Search for the cell housing the specified text and yield its (X, Y) center coordinate. 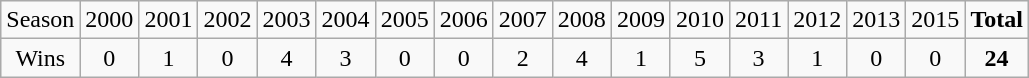
2012 (818, 20)
Season (40, 20)
2013 (876, 20)
5 (700, 58)
2008 (582, 20)
2015 (936, 20)
2009 (640, 20)
2006 (464, 20)
2002 (228, 20)
2001 (168, 20)
2003 (286, 20)
2004 (346, 20)
2005 (404, 20)
2010 (700, 20)
2007 (522, 20)
2 (522, 58)
Wins (40, 58)
24 (997, 58)
2000 (110, 20)
2011 (758, 20)
Total (997, 20)
